From the cell containing the given text, extract its center point as (X, Y) coordinate. 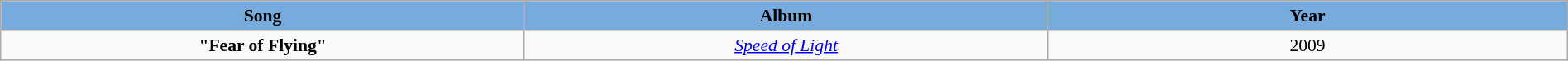
Song (263, 16)
"Fear of Flying" (263, 45)
2009 (1308, 45)
Year (1308, 16)
Album (786, 16)
Speed of Light (786, 45)
